Scan for the cell matching the given text and deliver its (x, y) coordinate at center. 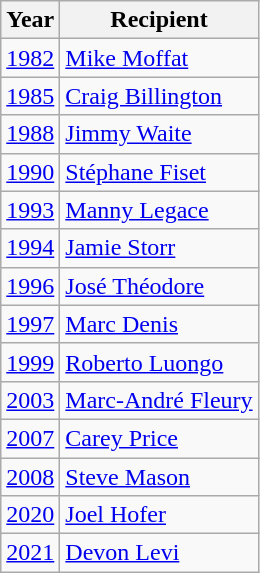
Jamie Storr (159, 248)
2021 (30, 553)
Mike Moffat (159, 58)
Steve Mason (159, 477)
Recipient (159, 20)
Marc-André Fleury (159, 400)
1990 (30, 172)
José Théodore (159, 286)
Craig Billington (159, 96)
1994 (30, 248)
1999 (30, 362)
1996 (30, 286)
1982 (30, 58)
1993 (30, 210)
Jimmy Waite (159, 134)
Marc Denis (159, 324)
2008 (30, 477)
2020 (30, 515)
Year (30, 20)
2003 (30, 400)
Roberto Luongo (159, 362)
Manny Legace (159, 210)
2007 (30, 438)
Joel Hofer (159, 515)
1988 (30, 134)
1985 (30, 96)
Devon Levi (159, 553)
Carey Price (159, 438)
1997 (30, 324)
Stéphane Fiset (159, 172)
